For the text-containing cell, return its midpoint in [x, y] coordinate format. 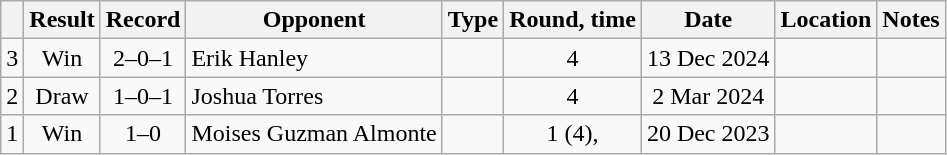
Date [708, 20]
2 Mar 2024 [708, 96]
Record [143, 20]
1 (4), [573, 134]
Joshua Torres [314, 96]
2–0–1 [143, 58]
Moises Guzman Almonte [314, 134]
Location [826, 20]
2 [12, 96]
Erik Hanley [314, 58]
Draw [62, 96]
13 Dec 2024 [708, 58]
1–0–1 [143, 96]
Result [62, 20]
Opponent [314, 20]
Type [472, 20]
20 Dec 2023 [708, 134]
3 [12, 58]
1–0 [143, 134]
Notes [911, 20]
1 [12, 134]
Round, time [573, 20]
